Determine the [X, Y] coordinate at the center of the cell enclosing the given text.  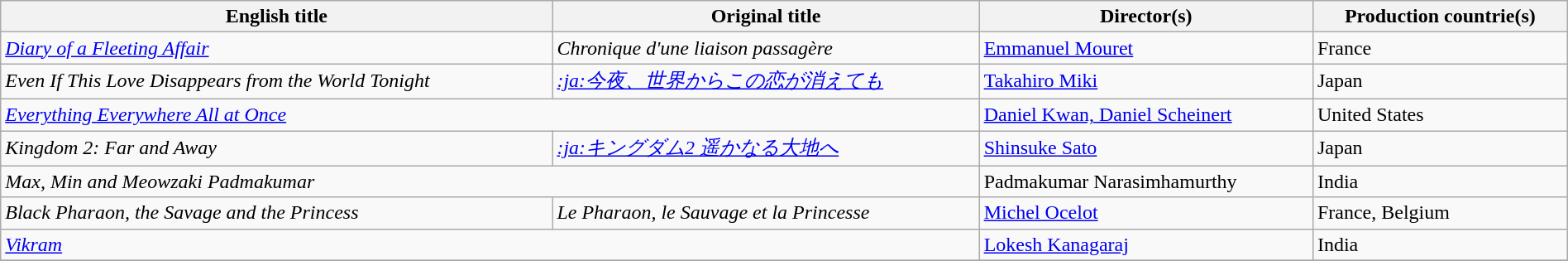
France [1440, 48]
:ja:キングダム2 遥かなる大地へ [766, 149]
Director(s) [1146, 17]
Michel Ocelot [1146, 213]
Vikram [490, 244]
Chronique d'une liaison passagère [766, 48]
Padmakumar Narasimhamurthy [1146, 181]
English title [276, 17]
Diary of a Fleeting Affair [276, 48]
United States [1440, 114]
:ja:今夜、世界からこの恋が消えても [766, 81]
Takahiro Miki [1146, 81]
Emmanuel Mouret [1146, 48]
Lokesh Kanagaraj [1146, 244]
Kingdom 2: Far and Away [276, 149]
Everything Everywhere All at Once [490, 114]
Daniel Kwan, Daniel Scheinert [1146, 114]
France, Belgium [1440, 213]
Black Pharaon, the Savage and the Princess [276, 213]
Production countrie(s) [1440, 17]
Max, Min and Meowzaki Padmakumar [490, 181]
Even If This Love Disappears from the World Tonight [276, 81]
Le Pharaon, le Sauvage et la Princesse [766, 213]
Original title [766, 17]
Shinsuke Sato [1146, 149]
